Find where the given text appears and provide that cell's center as [x, y] coordinate. 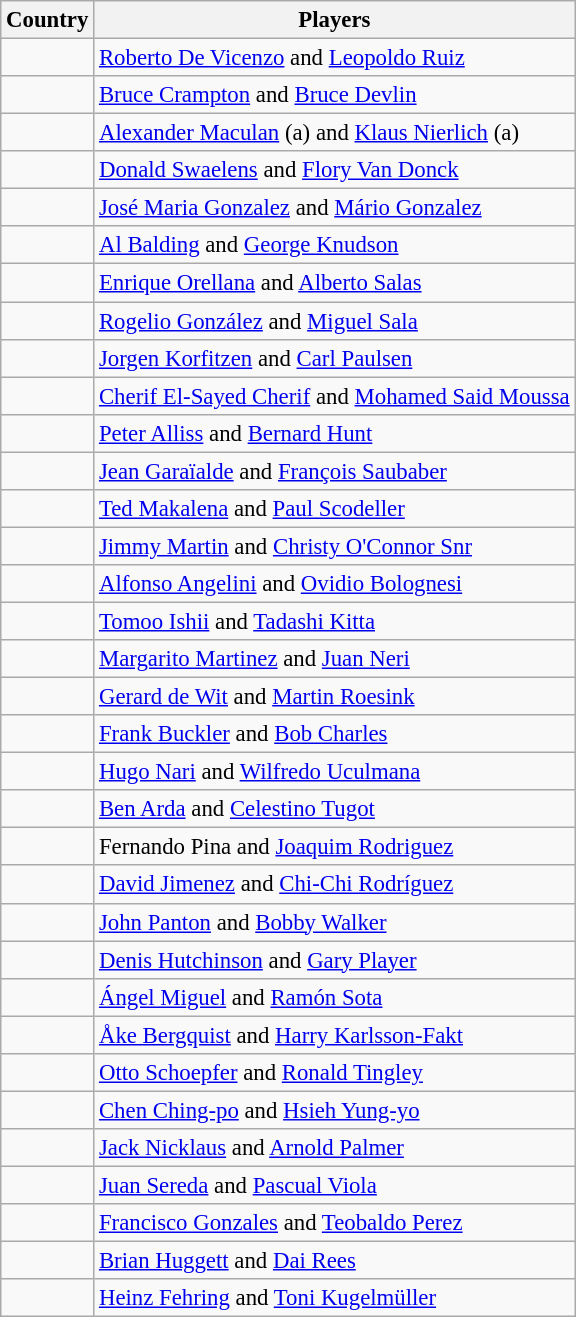
Donald Swaelens and Flory Van Donck [334, 170]
Bruce Crampton and Bruce Devlin [334, 95]
Alfonso Angelini and Ovidio Bolognesi [334, 584]
Country [48, 20]
Ben Arda and Celestino Tugot [334, 809]
José Maria Gonzalez and Mário Gonzalez [334, 208]
Brian Huggett and Dai Rees [334, 1261]
Chen Ching-po and Hsieh Yung-yo [334, 1110]
Denis Hutchinson and Gary Player [334, 960]
Juan Sereda and Pascual Viola [334, 1185]
Alexander Maculan (a) and Klaus Nierlich (a) [334, 133]
Jorgen Korfitzen and Carl Paulsen [334, 358]
Al Balding and George Knudson [334, 245]
Peter Alliss and Bernard Hunt [334, 433]
Jean Garaïalde and François Saubaber [334, 471]
Fernando Pina and Joaquim Rodriguez [334, 847]
Hugo Nari and Wilfredo Uculmana [334, 772]
Enrique Orellana and Alberto Salas [334, 283]
Jack Nicklaus and Arnold Palmer [334, 1148]
Ángel Miguel and Ramón Sota [334, 997]
Margarito Martinez and Juan Neri [334, 659]
Francisco Gonzales and Teobaldo Perez [334, 1223]
Tomoo Ishii and Tadashi Kitta [334, 621]
Cherif El-Sayed Cherif and Mohamed Said Moussa [334, 396]
Rogelio González and Miguel Sala [334, 321]
Roberto De Vicenzo and Leopoldo Ruiz [334, 58]
Heinz Fehring and Toni Kugelmüller [334, 1298]
Otto Schoepfer and Ronald Tingley [334, 1073]
David Jimenez and Chi-Chi Rodríguez [334, 885]
John Panton and Bobby Walker [334, 922]
Jimmy Martin and Christy O'Connor Snr [334, 546]
Frank Buckler and Bob Charles [334, 734]
Gerard de Wit and Martin Roesink [334, 697]
Players [334, 20]
Åke Bergquist and Harry Karlsson-Fakt [334, 1035]
Ted Makalena and Paul Scodeller [334, 509]
